Determine the (x, y) coordinate at the center of the cell enclosing the given text.  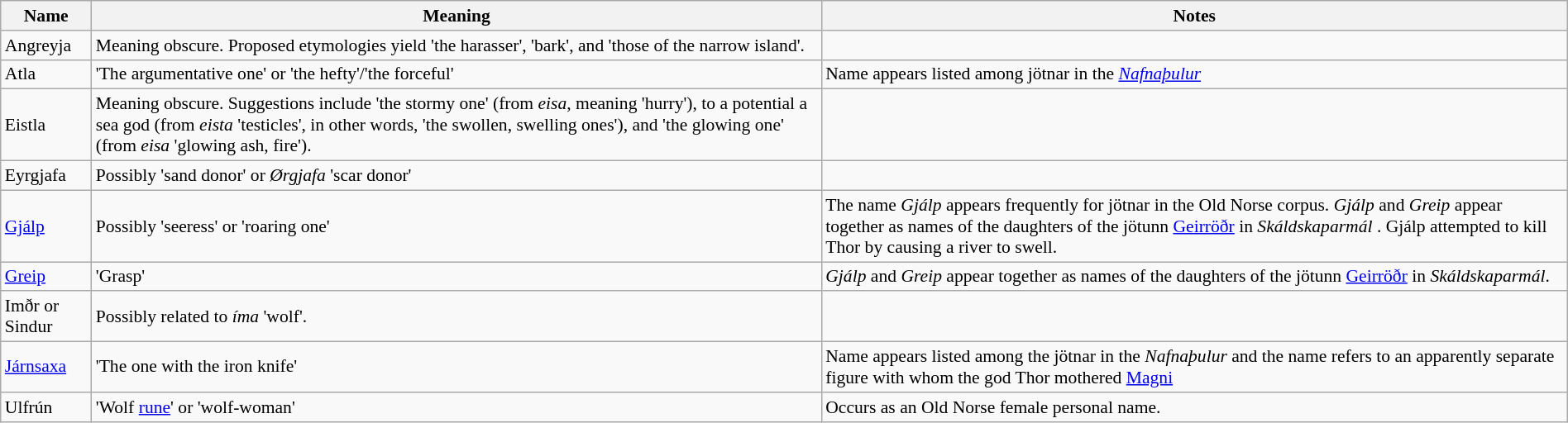
Eistla (46, 126)
'Grasp' (457, 277)
Eyrgjafa (46, 176)
Gjálp (46, 226)
Atla (46, 74)
Járnsaxa (46, 367)
Possibly 'seeress' or 'roaring one' (457, 226)
Angreyja (46, 45)
'The argumentative one' or 'the hefty'/'the forceful' (457, 74)
Meaning (457, 16)
Name appears listed among jötnar in the Nafnaþulur (1194, 74)
Gjálp and Greip appear together as names of the daughters of the jötunn Geirröðr in Skáldskaparmál. (1194, 277)
Greip (46, 277)
Name appears listed among the jötnar in the Nafnaþulur and the name refers to an apparently separate figure with whom the god Thor mothered Magni (1194, 367)
'Wolf rune' or 'wolf-woman' (457, 407)
Possibly related to íma 'wolf'. (457, 317)
Occurs as an Old Norse female personal name. (1194, 407)
'The one with the iron knife' (457, 367)
Ulfrún (46, 407)
Meaning obscure. Proposed etymologies yield 'the harasser', 'bark', and 'those of the narrow island'. (457, 45)
Name (46, 16)
Possibly 'sand donor' or Ørgjafa 'scar donor' (457, 176)
Notes (1194, 16)
Imðr or Sindur (46, 317)
